For the text-containing cell, return its midpoint in [x, y] coordinate format. 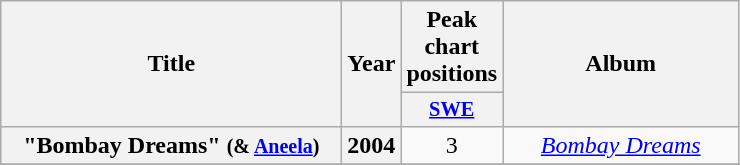
Year [372, 64]
Peak chart positions [452, 47]
3 [452, 145]
"Bombay Dreams" (& Aneela) [172, 145]
SWE [452, 110]
Title [172, 64]
2004 [372, 145]
Bombay Dreams [621, 145]
Album [621, 64]
